Scan for the cell matching the given text and deliver its (X, Y) coordinate at center. 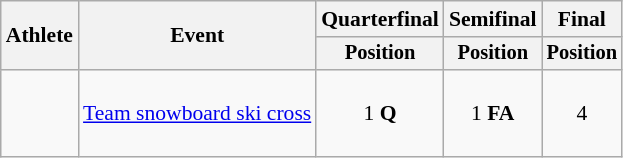
Semifinal (493, 19)
1 Q (380, 114)
Event (197, 36)
Athlete (40, 36)
1 FA (493, 114)
4 (582, 114)
Team snowboard ski cross (197, 114)
Quarterfinal (380, 19)
Final (582, 19)
